Locate the cell with the specified text and output its (X, Y) center coordinate. 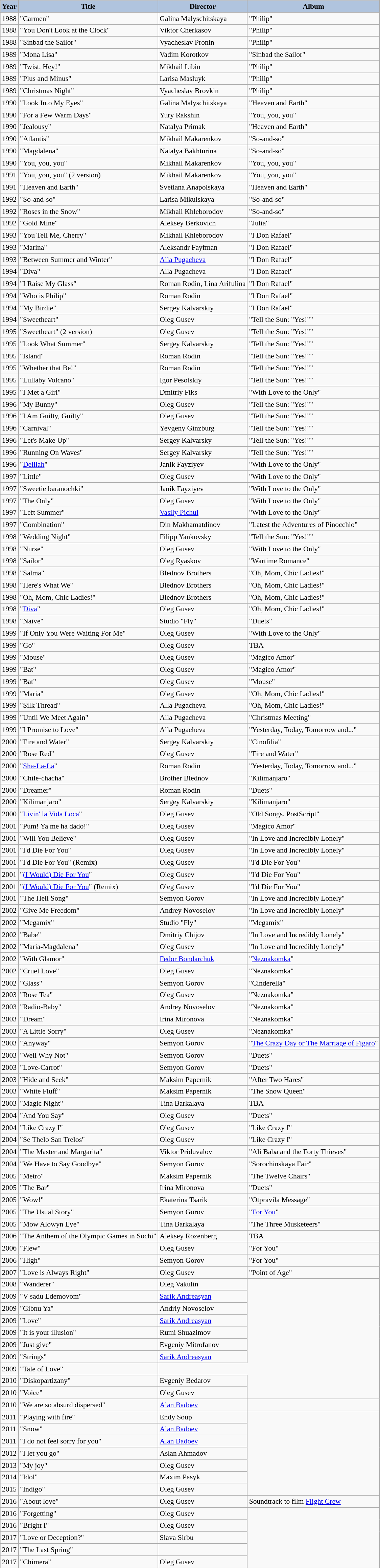
"Well Why Not" (88, 1056)
"Go" (88, 645)
Title (88, 6)
"Left Summer" (88, 513)
"Running On Waves" (88, 452)
"The Twelve Chairs" (314, 1176)
Soundtrack to film Flight Crew (314, 1502)
"The Bar" (88, 1188)
"Love or Deception?" (88, 1538)
Dmitriy Chijov (203, 935)
"You, you, you" (2 version) (88, 175)
"Wow!" (88, 1200)
"Jealousy" (88, 127)
"Carmen" (88, 19)
"V sadu Edemovom" (88, 1297)
Svetlana Anapolskaya (203, 187)
"Let's Make Up" (88, 441)
"Combination" (88, 525)
Andriy Novoselov (203, 1309)
"The Master and Margarita" (88, 1152)
"Metro" (88, 1176)
2007 (9, 1273)
"The Last Spring" (88, 1550)
"The Anthem of the Olympic Games in Sochi" (88, 1236)
"Look What Summer" (88, 344)
Viktor Priduvalov (203, 1152)
"A Little Sorry" (88, 1031)
2012 (9, 1453)
2015 (9, 1489)
"Voice" (88, 1393)
Natalya Bakhturina (203, 151)
Vadim Korotkov (203, 55)
"I Raise My Glass" (88, 284)
"My joy" (88, 1465)
Director (203, 6)
"Sweetie baranochki" (88, 489)
"Indigo" (88, 1489)
"Marina" (88, 248)
"I Promise to Love" (88, 730)
"Livin' la Vida Loca" (88, 814)
"(I Would) Die For You" (88, 875)
"About love" (88, 1502)
"The Three Musketeers" (314, 1224)
2008 (9, 1284)
Fedor Bondarchuk (203, 959)
"And You Say" (88, 1116)
"Plus and Minus" (88, 79)
Viktor Cherkasov (203, 30)
"You Don't Look at the Clock" (88, 30)
"Diskopartizany" (88, 1381)
Oleg Vakulin (203, 1284)
Aleksey Berkovich (203, 223)
"I let you go" (88, 1453)
"Between Summer and Winter" (88, 260)
"Christmas Night" (88, 91)
"If Only You Were Waiting For Me" (88, 634)
"Wartime Romance" (314, 561)
"Naive" (88, 621)
"Sweetheart" (2 version) (88, 332)
"I'd Die For You" (Remix) (88, 863)
"Atlantis" (88, 139)
"Forgetting" (88, 1514)
"Flew" (88, 1249)
"Sweetheart" (88, 320)
"Nurse" (88, 549)
"Playing with fire" (88, 1417)
Vyacheslav Brovkin (203, 91)
Aleksey Rozenberg (203, 1236)
"Until We Meet Again" (88, 718)
"My Bunny" (88, 404)
Mikhail Libin (203, 67)
"Pum! Ya me ha dado!" (88, 826)
"Maria" (88, 694)
"Gold Mine" (88, 223)
Evgeniy Bedarov (203, 1381)
Aleksandr Fayfman (203, 248)
"Magic Night" (88, 1104)
"Just give" (88, 1345)
"Whether that Be!" (88, 368)
"Silk Thread" (88, 706)
Vasily Pichul (203, 513)
Album (314, 6)
"The Usual Story" (88, 1212)
"After Two Hares" (314, 1080)
"Maria-Magdalena" (88, 947)
Natalya Primak (203, 127)
"Carnival" (88, 428)
"Mow Alowyn Eye" (88, 1224)
"The Crazy Day or The Marriage of Figaro" (314, 1043)
"Old Songs. PostScript" (314, 814)
"Bright I" (88, 1526)
Year (9, 6)
"Love" (88, 1321)
"Point of Age" (314, 1273)
"It is your illusion" (88, 1333)
2013 (9, 1465)
"Babe" (88, 935)
"My Birdie" (88, 308)
"Ali Baba and the Forty Thieves" (314, 1152)
"Cruel Love" (88, 971)
Rumi Shuazimov (203, 1333)
Aslan Ahmadov (203, 1453)
"Rose Red" (88, 754)
"Anyway" (88, 1043)
"Give Me Freedom" (88, 911)
"Salma" (88, 573)
Brother Blednov (203, 778)
"Island" (88, 356)
"Cinderella" (314, 983)
"The Hell Song" (88, 899)
Larisa Mikulskaya (203, 199)
"Who is Philip" (88, 296)
Endy Soup (203, 1417)
"Wedding Night" (88, 537)
"Wanderer" (88, 1284)
"Love is Always Right" (88, 1273)
2014 (9, 1477)
"Little" (88, 477)
"Hide and Seek" (88, 1080)
Larisa Masluyk (203, 79)
Yevgeny Ginzburg (203, 428)
"Twist, Hey!" (88, 67)
"(I Would) Die For You" (Remix) (88, 887)
"Strings" (88, 1357)
"Glass" (88, 983)
"Tale of Love" (88, 1369)
"Sha-La-La" (88, 766)
"Gibnu Ya" (88, 1309)
Yury Rakshin (203, 115)
"With Glamor" (88, 959)
"The Snow Queen" (314, 1091)
"Look Into My Eyes" (88, 103)
"Chimera" (88, 1562)
Din Makhamatdinov (203, 525)
"Roses in the Snow" (88, 212)
Roman Rodin, Lina Arifulina (203, 284)
"I do not feel sorry for you" (88, 1441)
"Sorochinskaya Fair" (314, 1164)
"Sailor" (88, 561)
"Dreamer" (88, 790)
"Lullaby Volcano" (88, 380)
"Cinofilia" (314, 742)
"We Have to Say Goodbye" (88, 1164)
"For a Few Warm Days" (88, 115)
"Radio-Baby" (88, 1007)
"Mona Lisa" (88, 55)
"Otpravila Message" (314, 1200)
"Will You Believe" (88, 838)
Maxim Pasyk (203, 1477)
"I Met a Girl" (88, 392)
"The Only" (88, 501)
Oleg Ryaskov (203, 561)
Filipp Yankovsky (203, 537)
"High" (88, 1260)
"Idol" (88, 1477)
"Dream" (88, 1019)
"We are so absurd dispersed" (88, 1405)
"You Tell Me, Cherry" (88, 236)
"Latest the Adventures of Pinocchio" (314, 525)
Igor Pesotskiy (203, 380)
"White Fluff" (88, 1091)
"Magdalena" (88, 151)
"Christmas Meeting" (314, 718)
Ekaterina Tsarik (203, 1200)
"Snow" (88, 1429)
Vyacheslav Pronin (203, 43)
"Rose Tea" (88, 995)
"Here's What We" (88, 585)
"I Am Guilty, Guilty" (88, 416)
Slava Sirbu (203, 1538)
"Chile-chacha" (88, 778)
"Julia" (314, 223)
"Se Thelo San Trelos" (88, 1140)
Evgeniy Mitrofanov (203, 1345)
"Love-Carrot" (88, 1067)
Dmitriy Fiks (203, 392)
"Delilah" (88, 465)
